Capture the cell that displays the provided text and extract its [X, Y] central coordinate. 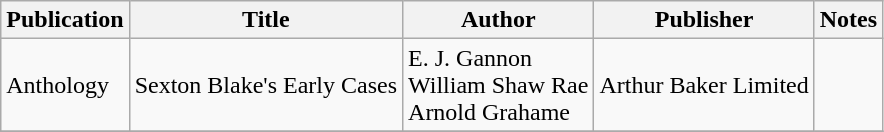
E. J. GannonWilliam Shaw RaeArnold Grahame [498, 85]
Author [498, 20]
Publication [65, 20]
Publisher [704, 20]
Sexton Blake's Early Cases [266, 85]
Title [266, 20]
Notes [848, 20]
Arthur Baker Limited [704, 85]
Anthology [65, 85]
